For the text-containing cell, return its midpoint in (X, Y) coordinate format. 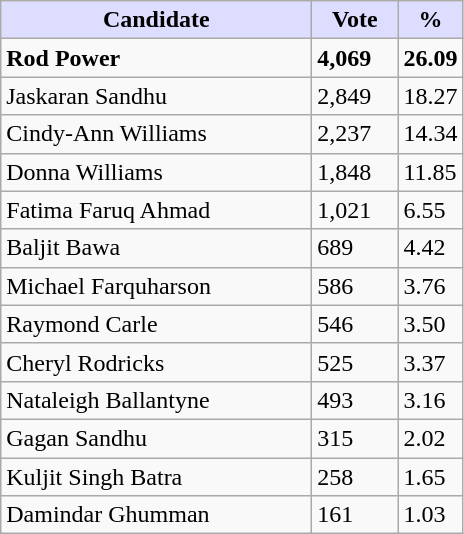
3.37 (430, 362)
Michael Farquharson (156, 286)
Gagan Sandhu (156, 438)
2,849 (355, 96)
6.55 (430, 210)
161 (355, 515)
Cheryl Rodricks (156, 362)
3.50 (430, 324)
Vote (355, 20)
493 (355, 400)
586 (355, 286)
689 (355, 248)
Cindy-Ann Williams (156, 134)
2.02 (430, 438)
4,069 (355, 58)
Damindar Ghumman (156, 515)
1.65 (430, 477)
1,848 (355, 172)
14.34 (430, 134)
Jaskaran Sandhu (156, 96)
315 (355, 438)
1.03 (430, 515)
11.85 (430, 172)
3.76 (430, 286)
% (430, 20)
2,237 (355, 134)
1,021 (355, 210)
3.16 (430, 400)
Nataleigh Ballantyne (156, 400)
18.27 (430, 96)
258 (355, 477)
26.09 (430, 58)
525 (355, 362)
Raymond Carle (156, 324)
4.42 (430, 248)
Donna Williams (156, 172)
546 (355, 324)
Baljit Bawa (156, 248)
Fatima Faruq Ahmad (156, 210)
Kuljit Singh Batra (156, 477)
Candidate (156, 20)
Rod Power (156, 58)
